Identify which cell holds the provided text, then report its [X, Y] central coordinate. 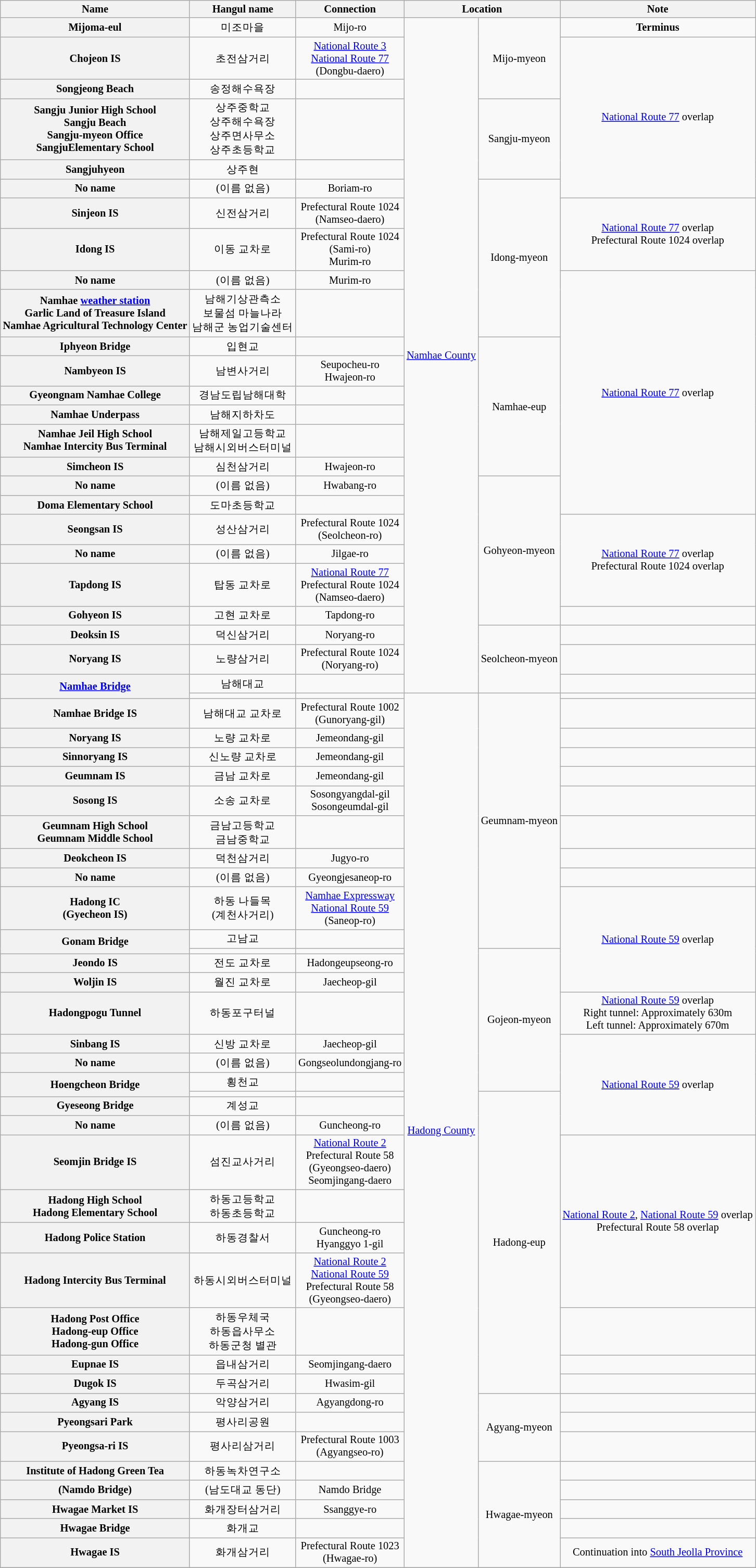
탑동 교차로 [243, 585]
초전삼거리 [243, 58]
Hwajeon-ro [350, 466]
월진 교차로 [243, 982]
화개장터삼거리 [243, 1509]
(Namdo Bridge) [95, 1490]
Hadong IC(Gyecheon IS) [95, 908]
Songjeong Beach [95, 88]
Seolcheon-myeon [520, 659]
Hadongeupseong-ro [350, 963]
심천삼거리 [243, 466]
고남교 [243, 939]
Prefectural Route 1024(Noryang-ro) [350, 659]
하동시외버스터미널 [243, 1280]
Gyeongjesaneop-ro [350, 878]
읍내삼거리 [243, 1364]
남해제일고등학교남해시외버스터미널 [243, 440]
Idong IS [95, 249]
Prefectural Route 1024(Namseo-daero) [350, 213]
Sosong IS [95, 801]
Sinbang IS [95, 1043]
National Route 2National Route 59Prefectural Route 58(Gyeongseo-daero) [350, 1280]
Tapdong-ro [350, 615]
Hadong Intercity Bus Terminal [95, 1280]
남해지하차도 [243, 414]
Doma Elementary School [95, 505]
Gojeon-myeon [520, 1020]
하동 나들목(계천사거리) [243, 908]
하동우체국하동읍사무소하동군청 별관 [243, 1332]
Prefectural Route 1024(Seolcheon-ro) [350, 529]
Sangju Junior High SchoolSangju BeachSangju-myeon OfficeSangjuElementary School [95, 129]
Sinnoryang IS [95, 757]
성산삼거리 [243, 529]
Hangul name [243, 9]
상주현 [243, 170]
Sosongyangdal-gilSosongeumdal-gil [350, 801]
이동 교차로 [243, 249]
섬진교사거리 [243, 1162]
노량삼거리 [243, 659]
Namdo Bridge [350, 1490]
Seomjingang-daero [350, 1364]
Mijo-myeon [520, 58]
Deoksin IS [95, 634]
Hadong High SchoolHadong Elementary School [95, 1206]
Boriam-ro [350, 188]
Namhae County [442, 355]
Namhae Jeil High SchoolNamhae Intercity Bus Terminal [95, 440]
Namhae Underpass [95, 414]
Prefectural Route 1002(Gunoryang-gil) [350, 713]
송정해수욕장 [243, 88]
남해대교 교차로 [243, 713]
Guncheong-ro [350, 1126]
Hadong-eup [520, 1242]
Gohyeon-myeon [520, 550]
Prefectural Route 1023(Hwagae-ro) [350, 1552]
Pyeongsari Park [95, 1421]
National Route 2, National Route 59 overlapPrefectural Route 58 overlap [658, 1221]
노량 교차로 [243, 738]
Namhae ExpresswayNational Route 59(Saneop-ro) [350, 908]
National Route 2Prefectural Route 58(Gyeongseo-daero)Seomjingang-daero [350, 1162]
Namhae weather stationGarlic Land of Treasure IslandNamhae Agricultural Technology Center [95, 313]
소송 교차로 [243, 801]
Guncheong-roHyanggyo 1-gil [350, 1237]
National Route 59 overlapRight tunnel: Approximately 630mLeft tunnel: Approximately 670m [658, 1013]
Seomjin Bridge IS [95, 1162]
Murim-ro [350, 280]
하동고등학교하동초등학교 [243, 1206]
Iphyeon Bridge [95, 347]
도마초등학교 [243, 505]
미조마을 [243, 27]
Geumnam-myeon [520, 820]
Hwagae Market IS [95, 1509]
Hadong County [442, 1130]
Namhae-eup [520, 407]
Hwagae-myeon [520, 1514]
Name [95, 9]
Hoengcheon Bridge [95, 1084]
입현교 [243, 347]
Deokcheon IS [95, 858]
두곡삼거리 [243, 1384]
Mijo-ro [350, 27]
Seupocheu-roHwajeon-ro [350, 371]
남해기상관측소보물섬 마늘나라남해군 농업기술센터 [243, 313]
Continuation into South Jeolla Province [658, 1552]
Agyang-myeon [520, 1427]
Chojeon IS [95, 58]
Mijoma-eul [95, 27]
화개삼거리 [243, 1552]
Hadong Police Station [95, 1237]
Note [658, 9]
Connection [350, 9]
덕천삼거리 [243, 858]
횡천교 [243, 1082]
신전삼거리 [243, 213]
Seongsan IS [95, 529]
Sangju-myeon [520, 138]
Geumnam IS [95, 776]
Agyang IS [95, 1402]
Agyangdong-ro [350, 1402]
계성교 [243, 1106]
금남 교차로 [243, 776]
Gongseolundongjang-ro [350, 1063]
Gohyeon IS [95, 615]
Ssanggye-ro [350, 1509]
Sangjuhyeon [95, 170]
Geumnam High SchoolGeumnam Middle School [95, 832]
Gyeseong Bridge [95, 1106]
Hwagae IS [95, 1552]
Prefectural Route 1024(Sami-ro)Murim-ro [350, 249]
금남고등학교금남중학교 [243, 832]
고현 교차로 [243, 615]
Terminus [658, 27]
Hwasim-gil [350, 1384]
화개교 [243, 1528]
Pyeongsa-ri IS [95, 1446]
Tapdong IS [95, 585]
평사리공원 [243, 1421]
하동경찰서 [243, 1237]
Hwabang-ro [350, 485]
Nambyeon IS [95, 371]
신노량 교차로 [243, 757]
남변사거리 [243, 371]
Hadongpogu Tunnel [95, 1013]
Institute of Hadong Green Tea [95, 1471]
남해대교 [243, 684]
Woljin IS [95, 982]
상주중학교상주해수욕장상주면사무소상주초등학교 [243, 129]
Hwagae Bridge [95, 1528]
신방 교차로 [243, 1043]
Sinjeon IS [95, 213]
Noryang-ro [350, 634]
Namhae Bridge IS [95, 713]
전도 교차로 [243, 963]
평사리삼거리 [243, 1446]
하동포구터널 [243, 1013]
Jilgae-ro [350, 554]
경남도립남해대학 [243, 396]
덕신삼거리 [243, 634]
Eupnae IS [95, 1364]
National Route 3National Route 77(Dongbu-daero) [350, 58]
Simcheon IS [95, 466]
Dugok IS [95, 1384]
하동녹차연구소 [243, 1471]
Idong-myeon [520, 257]
Gonam Bridge [95, 941]
(남도대교 동단) [243, 1490]
Namhae Bridge [95, 686]
Location [482, 9]
Hadong Post OfficeHadong-eup OfficeHadong-gun Office [95, 1332]
악양삼거리 [243, 1402]
Jeondo IS [95, 963]
Jugyo-ro [350, 858]
Gyeongnam Namhae College [95, 396]
National Route 77Prefectural Route 1024(Namseo-daero) [350, 585]
Prefectural Route 1003(Agyangseo-ro) [350, 1446]
